Search for the cell housing the specified text and yield its [x, y] center coordinate. 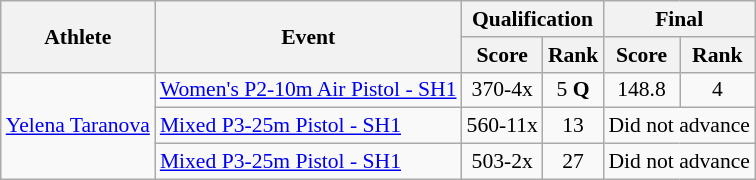
Yelena Taranova [78, 126]
Event [308, 36]
Athlete [78, 36]
13 [574, 126]
Final [679, 19]
5 Q [574, 90]
27 [574, 162]
503-2x [502, 162]
Qualification [533, 19]
370-4x [502, 90]
4 [718, 90]
Women's P2-10m Air Pistol - SH1 [308, 90]
148.8 [641, 90]
560-11x [502, 126]
